Find where the given text appears and provide that cell's center as (X, Y) coordinate. 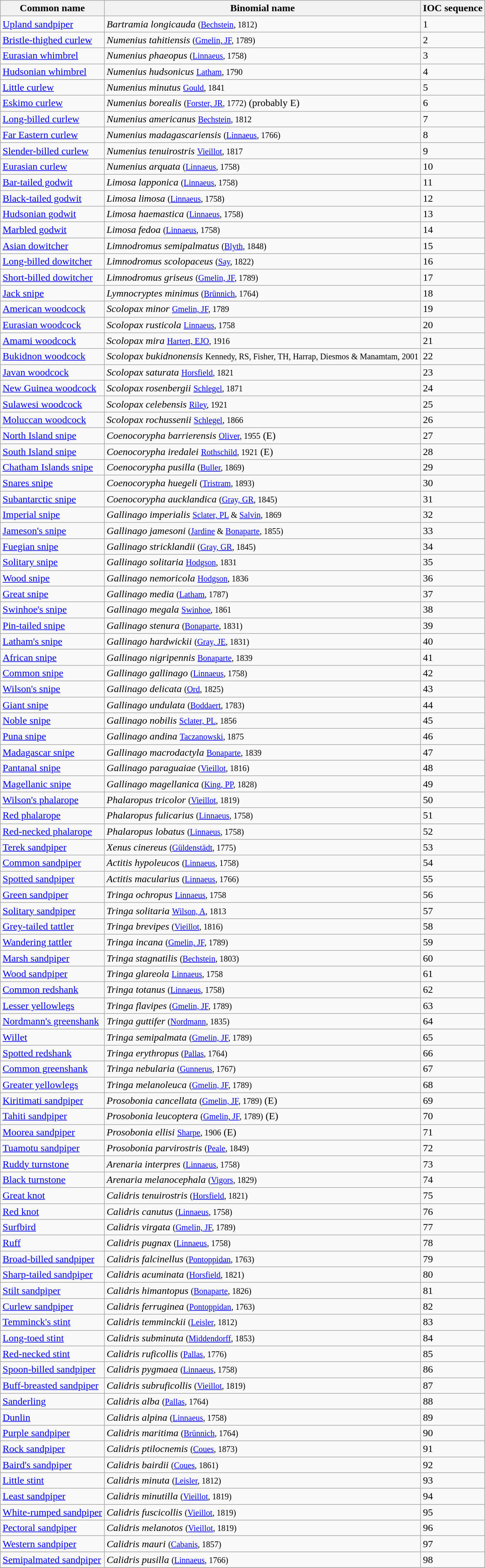
48 (453, 768)
27 (453, 435)
Bukidnon woodcock (52, 356)
Calidris subminuta (Middendorff, 1853) (263, 1338)
36 (453, 578)
39 (453, 626)
Calidris alpina (Linnaeus, 1758) (263, 1417)
Black-tailed godwit (52, 198)
66 (453, 1053)
38 (453, 610)
Wilson's snipe (52, 689)
Gallinago jamesoni (Jardine & Bonaparte, 1855) (263, 531)
Stilt sandpiper (52, 1291)
Eurasian curlew (52, 166)
Limosa lapponica (Linnaeus, 1758) (263, 182)
Coenocorypha pusilla (Buller, 1869) (263, 467)
American woodcock (52, 309)
Pectoral sandpiper (52, 1528)
Solitary sandpiper (52, 910)
22 (453, 356)
Sanderling (52, 1401)
Purple sandpiper (52, 1433)
Numenius hudsonicus Latham, 1790 (263, 72)
Gallinago solitaria Hodgson, 1831 (263, 562)
19 (453, 309)
Coenocorypha iredalei Rothschild, 1921 (E) (263, 451)
IOC sequence (453, 8)
Scolopax rosenbergii Schlegel, 1871 (263, 388)
82 (453, 1306)
11 (453, 182)
Tringa nebularia (Gunnerus, 1767) (263, 1069)
Common redshank (52, 990)
28 (453, 451)
8 (453, 135)
23 (453, 372)
Giant snipe (52, 705)
Calidris acuminata (Horsfield, 1821) (263, 1275)
Surfbird (52, 1227)
45 (453, 721)
Grey-tailed tattler (52, 926)
Gallinago stenura (Bonaparte, 1831) (263, 626)
94 (453, 1496)
Bristle-thighed curlew (52, 40)
37 (453, 594)
Gallinago imperialis Sclater, PL & Salvin, 1869 (263, 515)
68 (453, 1085)
Xenus cinereus (Güldenstädt, 1775) (263, 847)
Red-necked stint (52, 1354)
Phalaropus tricolor (Vieillot, 1819) (263, 800)
14 (453, 230)
Scolopax rusticola Linnaeus, 1758 (263, 325)
Tringa solitaria Wilson, A, 1813 (263, 910)
Scolopax minor Gmelin, JF, 1789 (263, 309)
Prosobonia leucoptera (Gmelin, JF, 1789) (E) (263, 1116)
91 (453, 1449)
Rock sandpiper (52, 1449)
Tringa semipalmata (Gmelin, JF, 1789) (263, 1037)
Eurasian woodcock (52, 325)
Red-necked phalarope (52, 831)
Sharp-tailed sandpiper (52, 1275)
Calidris temminckii (Leisler, 1812) (263, 1322)
Tringa erythropus (Pallas, 1764) (263, 1053)
Red phalarope (52, 816)
1 (453, 24)
Nordmann's greenshank (52, 1021)
2 (453, 40)
Gallinago nobilis Sclater, PL, 1856 (263, 721)
North Island snipe (52, 435)
Gallinago hardwickii (Gray, JE, 1831) (263, 641)
South Island snipe (52, 451)
African snipe (52, 657)
Tuamotu sandpiper (52, 1148)
Lymnocryptes minimus (Brünnich, 1764) (263, 293)
Gallinago undulata (Boddaert, 1783) (263, 705)
Calidris fuscicollis (Vieillot, 1819) (263, 1512)
Calidris maritima (Brünnich, 1764) (263, 1433)
Common greenshank (52, 1069)
49 (453, 784)
26 (453, 420)
Gallinago macrodactyla Bonaparte, 1839 (263, 752)
Calidris ruficollis (Pallas, 1776) (263, 1354)
Prosobonia parvirostris (Peale, 1849) (263, 1148)
47 (453, 752)
Calidris himantopus (Bonaparte, 1826) (263, 1291)
Gallinago nemoricola Hodgson, 1836 (263, 578)
Hudsonian godwit (52, 214)
Tringa guttifer (Nordmann, 1835) (263, 1021)
Tringa ochropus Linnaeus, 1758 (263, 895)
Jameson's snipe (52, 531)
41 (453, 657)
72 (453, 1148)
Semipalmated sandpiper (52, 1560)
Tahiti sandpiper (52, 1116)
Actitis macularius (Linnaeus, 1766) (263, 879)
Actitis hypoleucos (Linnaeus, 1758) (263, 863)
Tringa brevipes (Vieillot, 1816) (263, 926)
Scolopax celebensis Riley, 1921 (263, 404)
Baird's sandpiper (52, 1464)
Tringa totanus (Linnaeus, 1758) (263, 990)
75 (453, 1195)
Common snipe (52, 673)
Numenius tahitiensis (Gmelin, JF, 1789) (263, 40)
21 (453, 341)
New Guinea woodcock (52, 388)
3 (453, 56)
Binomial name (263, 8)
Subantarctic snipe (52, 499)
Prosobonia cancellata (Gmelin, JF, 1789) (E) (263, 1101)
Limosa haemastica (Linnaeus, 1758) (263, 214)
Scolopax mira Hartert, EJO, 1916 (263, 341)
Coenocorypha huegeli (Tristram, 1893) (263, 483)
Coenocorypha barrierensis Oliver, 1955 (E) (263, 435)
Calidris pygmaea (Linnaeus, 1758) (263, 1370)
Calidris subruficollis (Vieillot, 1819) (263, 1385)
98 (453, 1560)
Swinhoe's snipe (52, 610)
92 (453, 1464)
73 (453, 1164)
Short-billed dowitcher (52, 277)
Numenius minutus Gould, 1841 (263, 87)
53 (453, 847)
Arenaria melanocephala (Vigors, 1829) (263, 1180)
Calidris bairdii (Coues, 1861) (263, 1464)
20 (453, 325)
Calidris falcinellus (Pontoppidan, 1763) (263, 1259)
Calidris canutus (Linnaeus, 1758) (263, 1212)
Limnodromus scolopaceus (Say, 1822) (263, 262)
Calidris alba (Pallas, 1764) (263, 1401)
Calidris pugnax (Linnaeus, 1758) (263, 1243)
Tringa stagnatilis (Bechstein, 1803) (263, 958)
Gallinago megala Swinhoe, 1861 (263, 610)
Least sandpiper (52, 1496)
81 (453, 1291)
58 (453, 926)
Calidris melanotos (Vieillot, 1819) (263, 1528)
Great snipe (52, 594)
Long-billed curlew (52, 119)
Calidris mauri (Cabanis, 1857) (263, 1544)
9 (453, 151)
42 (453, 673)
Slender-billed curlew (52, 151)
Numenius tenuirostris Vieillot, 1817 (263, 151)
84 (453, 1338)
Jack snipe (52, 293)
Lesser yellowlegs (52, 1006)
5 (453, 87)
Broad-billed sandpiper (52, 1259)
35 (453, 562)
Madagascar snipe (52, 752)
Prosobonia ellisi Sharpe, 1906 (E) (263, 1132)
Dunlin (52, 1417)
Pin-tailed snipe (52, 626)
10 (453, 166)
51 (453, 816)
16 (453, 262)
34 (453, 547)
93 (453, 1481)
Green sandpiper (52, 895)
24 (453, 388)
Tringa melanoleuca (Gmelin, JF, 1789) (263, 1085)
44 (453, 705)
Fuegian snipe (52, 547)
50 (453, 800)
Temminck's stint (52, 1322)
Gallinago paraguaiae (Vieillot, 1816) (263, 768)
86 (453, 1370)
62 (453, 990)
Eurasian whimbrel (52, 56)
Puna snipe (52, 737)
18 (453, 293)
White-rumped sandpiper (52, 1512)
59 (453, 942)
Common name (52, 8)
4 (453, 72)
Calidris minuta (Leisler, 1812) (263, 1481)
Limnodromus griseus (Gmelin, JF, 1789) (263, 277)
Bar-tailed godwit (52, 182)
96 (453, 1528)
97 (453, 1544)
Wandering tattler (52, 942)
76 (453, 1212)
Noble snipe (52, 721)
55 (453, 879)
30 (453, 483)
Phalaropus lobatus (Linnaeus, 1758) (263, 831)
Little stint (52, 1481)
Calidris pusilla (Linnaeus, 1766) (263, 1560)
Imperial snipe (52, 515)
Wood sandpiper (52, 974)
Scolopax bukidnonensis Kennedy, RS, Fisher, TH, Harrap, Diesmos & Manamtam, 2001 (263, 356)
Kiritimati sandpiper (52, 1101)
31 (453, 499)
69 (453, 1101)
Gallinago magellanica (King, PP, 1828) (263, 784)
Long-billed dowitcher (52, 262)
70 (453, 1116)
Marbled godwit (52, 230)
77 (453, 1227)
Tringa flavipes (Gmelin, JF, 1789) (263, 1006)
95 (453, 1512)
Gallinago andina Taczanowski, 1875 (263, 737)
Common sandpiper (52, 863)
Calidris virgata (Gmelin, JF, 1789) (263, 1227)
85 (453, 1354)
Numenius madagascariensis (Linnaeus, 1766) (263, 135)
79 (453, 1259)
65 (453, 1037)
Magellanic snipe (52, 784)
40 (453, 641)
60 (453, 958)
Hudsonian whimbrel (52, 72)
Limosa limosa (Linnaeus, 1758) (263, 198)
74 (453, 1180)
67 (453, 1069)
89 (453, 1417)
80 (453, 1275)
Pantanal snipe (52, 768)
17 (453, 277)
Long-toed stint (52, 1338)
Arenaria interpres (Linnaeus, 1758) (263, 1164)
Snares snipe (52, 483)
61 (453, 974)
Amami woodcock (52, 341)
90 (453, 1433)
Gallinago stricklandii (Gray, GR, 1845) (263, 547)
32 (453, 515)
Gallinago delicata (Ord, 1825) (263, 689)
Gallinago gallinago (Linnaeus, 1758) (263, 673)
Tringa incana (Gmelin, JF, 1789) (263, 942)
64 (453, 1021)
Spotted redshank (52, 1053)
25 (453, 404)
29 (453, 467)
Upland sandpiper (52, 24)
Gallinago nigripennis Bonaparte, 1839 (263, 657)
43 (453, 689)
Wood snipe (52, 578)
Solitary snipe (52, 562)
56 (453, 895)
Great knot (52, 1195)
Chatham Islands snipe (52, 467)
71 (453, 1132)
Spoon-billed sandpiper (52, 1370)
Asian dowitcher (52, 246)
Limosa fedoa (Linnaeus, 1758) (263, 230)
Scolopax rochussenii Schlegel, 1866 (263, 420)
6 (453, 103)
Sulawesi woodcock (52, 404)
52 (453, 831)
83 (453, 1322)
Numenius phaeopus (Linnaeus, 1758) (263, 56)
Little curlew (52, 87)
Curlew sandpiper (52, 1306)
Wilson's phalarope (52, 800)
54 (453, 863)
Gallinago media (Latham, 1787) (263, 594)
12 (453, 198)
Ruddy turnstone (52, 1164)
13 (453, 214)
46 (453, 737)
Tringa glareola Linnaeus, 1758 (263, 974)
Western sandpiper (52, 1544)
Far Eastern curlew (52, 135)
87 (453, 1385)
33 (453, 531)
Calidris minutilla (Vieillot, 1819) (263, 1496)
Limnodromus semipalmatus (Blyth, 1848) (263, 246)
7 (453, 119)
Willet (52, 1037)
Moluccan woodcock (52, 420)
Marsh sandpiper (52, 958)
Scolopax saturata Horsfield, 1821 (263, 372)
Calidris ptilocnemis (Coues, 1873) (263, 1449)
Coenocorypha aucklandica (Gray, GR, 1845) (263, 499)
15 (453, 246)
Numenius borealis (Forster, JR, 1772) (probably E) (263, 103)
Buff-breasted sandpiper (52, 1385)
78 (453, 1243)
Greater yellowlegs (52, 1085)
Red knot (52, 1212)
Ruff (52, 1243)
88 (453, 1401)
Eskimo curlew (52, 103)
Moorea sandpiper (52, 1132)
Bartramia longicauda (Bechstein, 1812) (263, 24)
Calidris ferruginea (Pontoppidan, 1763) (263, 1306)
Latham's snipe (52, 641)
Calidris tenuirostris (Horsfield, 1821) (263, 1195)
Phalaropus fulicarius (Linnaeus, 1758) (263, 816)
Terek sandpiper (52, 847)
Numenius americanus Bechstein, 1812 (263, 119)
Numenius arquata (Linnaeus, 1758) (263, 166)
63 (453, 1006)
57 (453, 910)
Spotted sandpiper (52, 879)
Javan woodcock (52, 372)
Black turnstone (52, 1180)
